Provide the (X, Y) coordinate of the cell's center where the given text is located.  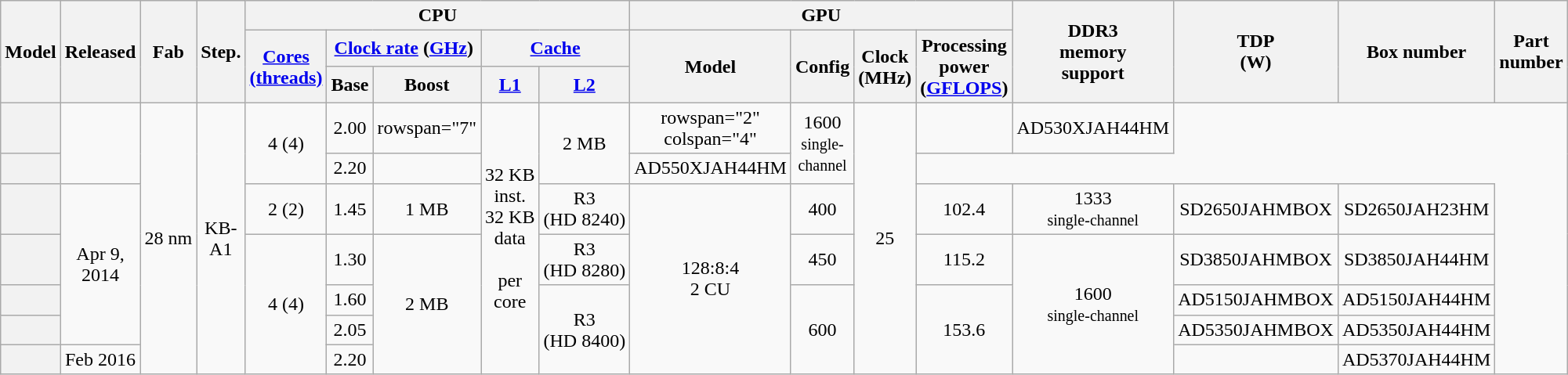
Box number (1416, 52)
1333single-channel (1093, 208)
AD5370JAH44HM (1416, 359)
AD5150JAHMBOX (1256, 300)
Cores(threads) (286, 67)
102.4 (964, 208)
1 MB (427, 208)
Processingpower(GFLOPS) (964, 67)
2 (2) (286, 208)
115.2 (964, 260)
Feb 2016 (100, 359)
32 KB inst.32 KB dataper core (510, 238)
rowspan="7" (427, 128)
Config (822, 67)
R3 (HD 8240) (585, 208)
SD2650JAH23HM (1416, 208)
AD5350JAH44HM (1416, 330)
Clock rate (GHz) (404, 49)
L1 (510, 85)
1.30 (349, 260)
SD3850JAHMBOX (1256, 260)
400 (822, 208)
Apr 9, 2014 (100, 264)
2.05 (349, 330)
Boost (427, 85)
25 (885, 238)
SD2650JAHMBOX (1256, 208)
Released (100, 52)
Step. (221, 52)
Clock(MHz) (885, 67)
R3 (HD 8400) (585, 330)
R3 (HD 8280) (585, 260)
AD5150JAH44HM (1416, 300)
rowspan="2" colspan="4" (711, 128)
Part number (1531, 52)
128:8:42 CU (711, 279)
1.60 (349, 300)
AD5350JAHMBOX (1256, 330)
28 nm (168, 238)
153.6 (964, 330)
450 (822, 260)
GPU (821, 16)
KB-A1 (221, 238)
AD530XJAH44HM (1093, 128)
Cache (556, 49)
AD550XJAH44HM (711, 168)
TDP(W) (1256, 52)
Base (349, 85)
600 (822, 330)
2.00 (349, 128)
DDR3memorysupport (1093, 52)
CPU (437, 16)
SD3850JAH44HM (1416, 260)
1.45 (349, 208)
L2 (585, 85)
Fab (168, 52)
